Scan for the cell matching the given text and deliver its (X, Y) coordinate at center. 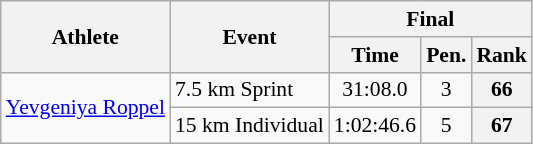
5 (446, 126)
67 (502, 126)
Yevgeniya Roppel (86, 108)
Event (250, 36)
3 (446, 90)
Athlete (86, 36)
Pen. (446, 55)
Final (430, 19)
7.5 km Sprint (250, 90)
31:08.0 (375, 90)
15 km Individual (250, 126)
1:02:46.6 (375, 126)
66 (502, 90)
Rank (502, 55)
Time (375, 55)
